Detect which cell encompasses the target text, then output its [x, y] center coordinate. 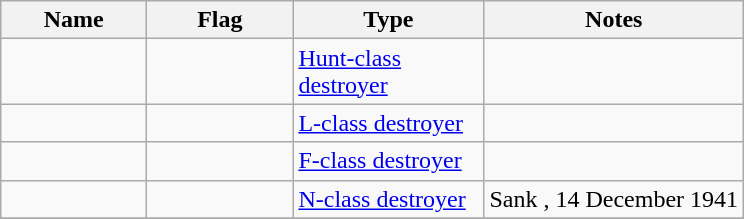
Notes [614, 20]
Name [74, 20]
N-class destroyer [388, 199]
L-class destroyer [388, 123]
Flag [220, 20]
Sank , 14 December 1941 [614, 199]
F-class destroyer [388, 161]
Type [388, 20]
Hunt-class destroyer [388, 72]
